Output the (x, y) coordinate of the center of the cell containing the given text.  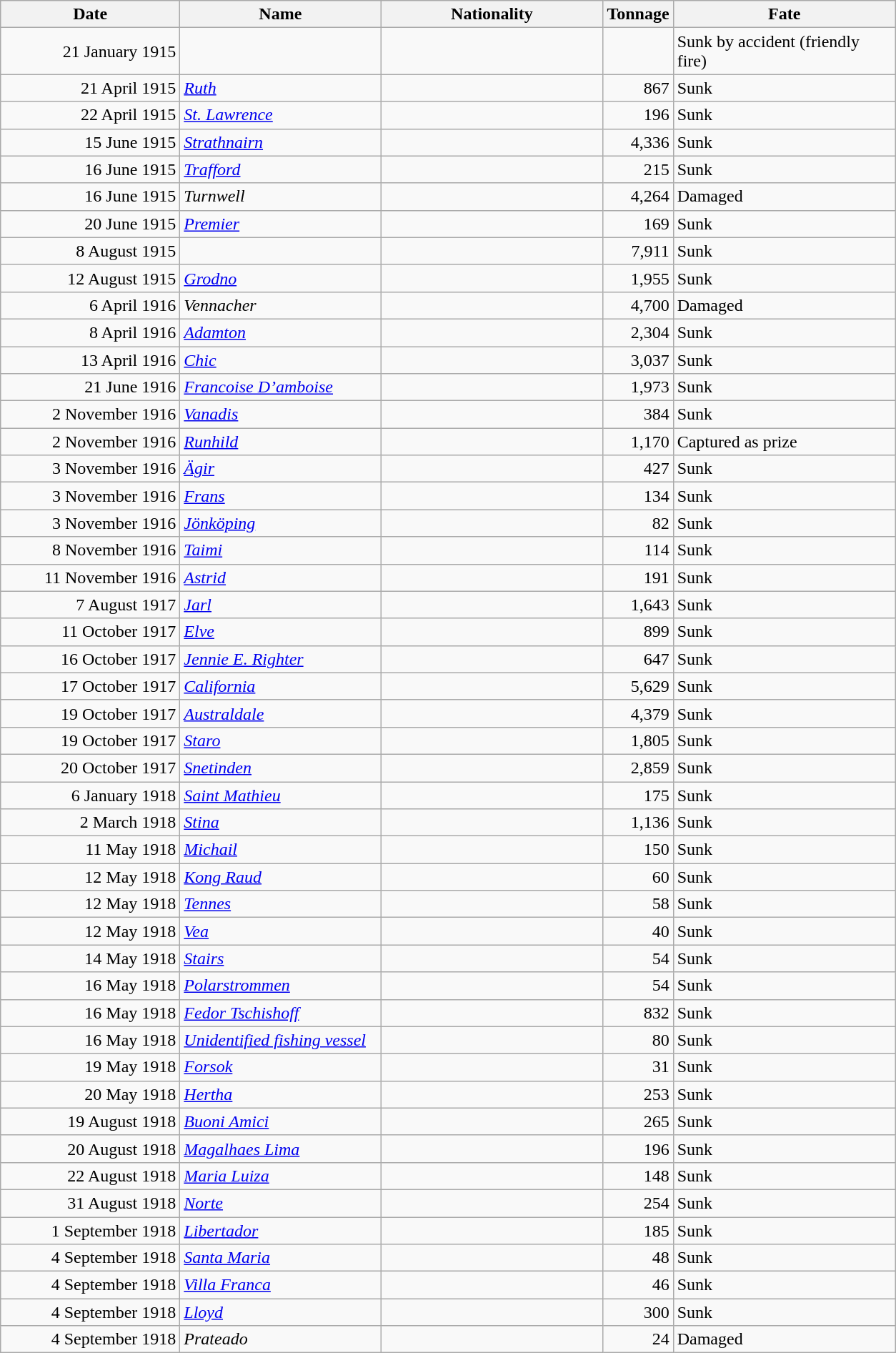
Stairs (280, 958)
4,264 (638, 197)
Stina (280, 823)
1,170 (638, 442)
12 August 1915 (90, 278)
Jennie E. Righter (280, 659)
2,859 (638, 768)
Magalhaes Lima (280, 1149)
Tennes (280, 904)
Nationality (492, 14)
Maria Luiza (280, 1176)
Villa Franca (280, 1285)
Forsok (280, 1067)
20 May 1918 (90, 1094)
82 (638, 523)
265 (638, 1121)
Vea (280, 931)
20 October 1917 (90, 768)
20 June 1915 (90, 224)
Name (280, 14)
St. Lawrence (280, 115)
15 June 1915 (90, 142)
899 (638, 632)
31 (638, 1067)
Lloyd (280, 1312)
Michail (280, 850)
Jarl (280, 605)
14 May 1918 (90, 958)
867 (638, 88)
832 (638, 1013)
384 (638, 415)
Chic (280, 360)
Sunk by accident (friendly fire) (785, 51)
1,973 (638, 387)
Frans (280, 496)
Turnwell (280, 197)
Saint Mathieu (280, 796)
Kong Raud (280, 877)
647 (638, 659)
191 (638, 578)
169 (638, 224)
Ruth (280, 88)
Prateado (280, 1339)
3,037 (638, 360)
6 April 1916 (90, 305)
Unidentified fishing vessel (280, 1040)
24 (638, 1339)
Tonnage (638, 14)
1,805 (638, 740)
8 August 1915 (90, 251)
40 (638, 931)
215 (638, 169)
Buoni Amici (280, 1121)
Vanadis (280, 415)
300 (638, 1312)
150 (638, 850)
48 (638, 1258)
8 April 1916 (90, 332)
148 (638, 1176)
1,643 (638, 605)
4,336 (638, 142)
22 August 1918 (90, 1176)
Taimi (280, 550)
11 May 1918 (90, 850)
4,379 (638, 713)
20 August 1918 (90, 1149)
13 April 1916 (90, 360)
California (280, 686)
1 September 1918 (90, 1230)
Trafford (280, 169)
21 January 1915 (90, 51)
Francoise D’amboise (280, 387)
6 January 1918 (90, 796)
2,304 (638, 332)
11 October 1917 (90, 632)
Elve (280, 632)
80 (638, 1040)
Adamton (280, 332)
16 October 1917 (90, 659)
Jönköping (280, 523)
253 (638, 1094)
8 November 1916 (90, 550)
Runhild (280, 442)
Captured as prize (785, 442)
Snetinden (280, 768)
114 (638, 550)
Norte (280, 1203)
11 November 1916 (90, 578)
Polarstrommen (280, 986)
60 (638, 877)
17 October 1917 (90, 686)
58 (638, 904)
19 May 1918 (90, 1067)
254 (638, 1203)
1,955 (638, 278)
Fate (785, 14)
Santa Maria (280, 1258)
Australdale (280, 713)
Premier (280, 224)
7,911 (638, 251)
Strathnairn (280, 142)
Astrid (280, 578)
Vennacher (280, 305)
22 April 1915 (90, 115)
Fedor Tschishoff (280, 1013)
Grodno (280, 278)
Hertha (280, 1094)
21 April 1915 (90, 88)
19 August 1918 (90, 1121)
2 March 1918 (90, 823)
5,629 (638, 686)
Libertador (280, 1230)
Date (90, 14)
1,136 (638, 823)
427 (638, 469)
175 (638, 796)
185 (638, 1230)
134 (638, 496)
31 August 1918 (90, 1203)
Staro (280, 740)
46 (638, 1285)
7 August 1917 (90, 605)
Ägir (280, 469)
21 June 1916 (90, 387)
4,700 (638, 305)
